From the cell containing the given text, extract its center point as (x, y) coordinate. 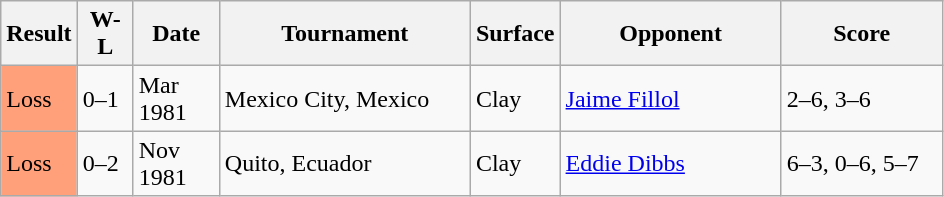
Result (39, 34)
Eddie Dibbs (670, 164)
6–3, 0–6, 5–7 (862, 164)
Date (176, 34)
Score (862, 34)
Mar 1981 (176, 98)
2–6, 3–6 (862, 98)
Nov 1981 (176, 164)
Mexico City, Mexico (344, 98)
Jaime Fillol (670, 98)
W-L (105, 34)
0–1 (105, 98)
Surface (515, 34)
Tournament (344, 34)
Opponent (670, 34)
0–2 (105, 164)
Quito, Ecuador (344, 164)
